Output the [x, y] coordinate of the center of the cell containing the given text.  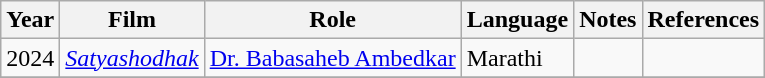
References [704, 20]
Satyashodhak [132, 58]
2024 [30, 58]
Notes [608, 20]
Marathi [517, 58]
Dr. Babasaheb Ambedkar [332, 58]
Role [332, 20]
Year [30, 20]
Language [517, 20]
Film [132, 20]
